Find where the given text appears and provide that cell's center as (x, y) coordinate. 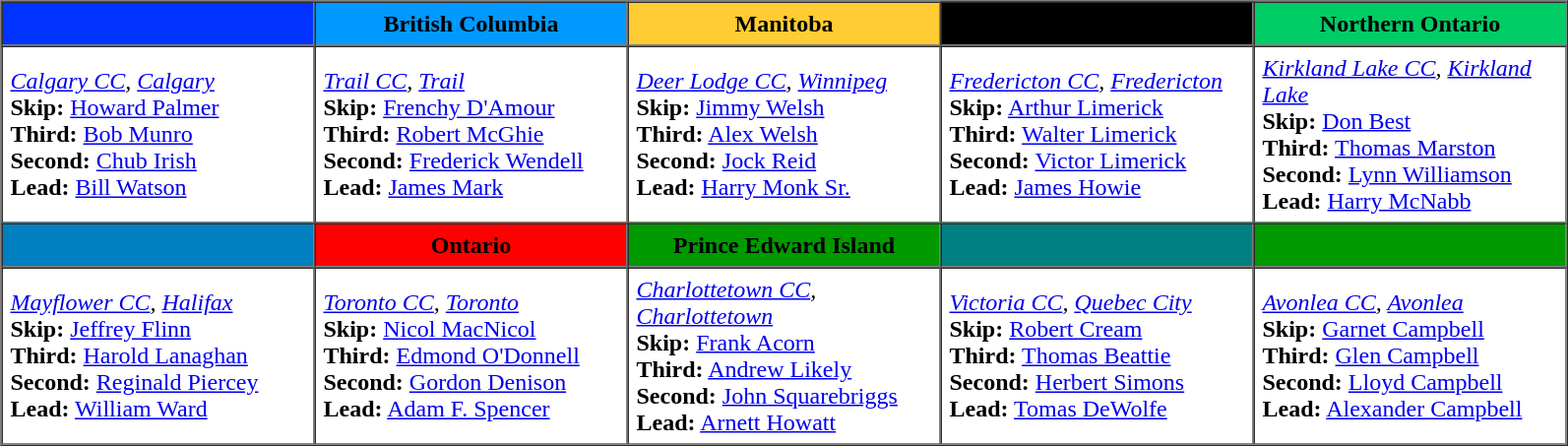
Ontario (471, 244)
Charlottetown CC, CharlottetownSkip: Frank Acorn Third: Andrew Likely Second: John Squarebriggs Lead: Arnett Howatt (784, 356)
Fredericton CC, FrederictonSkip: Arthur Limerick Third: Walter Limerick Second: Victor Limerick Lead: James Howie (1098, 134)
Avonlea CC, AvonleaSkip: Garnet Campbell Third: Glen Campbell Second: Lloyd Campbell Lead: Alexander Campbell (1411, 356)
Toronto CC, TorontoSkip: Nicol MacNicol Third: Edmond O'Donnell Second: Gordon Denison Lead: Adam F. Spencer (471, 356)
Northern Ontario (1411, 24)
Trail CC, TrailSkip: Frenchy D'Amour Third: Robert McGhie Second: Frederick Wendell Lead: James Mark (471, 134)
Mayflower CC, HalifaxSkip: Jeffrey Flinn Third: Harold Lanaghan Second: Reginald Piercey Lead: William Ward (158, 356)
Prince Edward Island (784, 244)
British Columbia (471, 24)
Victoria CC, Quebec CitySkip: Robert Cream Third: Thomas Beattie Second: Herbert Simons Lead: Tomas DeWolfe (1098, 356)
Calgary CC, CalgarySkip: Howard Palmer Third: Bob Munro Second: Chub Irish Lead: Bill Watson (158, 134)
Manitoba (784, 24)
Kirkland Lake CC, Kirkland LakeSkip: Don Best Third: Thomas Marston Second: Lynn Williamson Lead: Harry McNabb (1411, 134)
Deer Lodge CC, WinnipegSkip: Jimmy Welsh Third: Alex Welsh Second: Jock Reid Lead: Harry Monk Sr. (784, 134)
